Identify which cell holds the provided text, then report its [x, y] central coordinate. 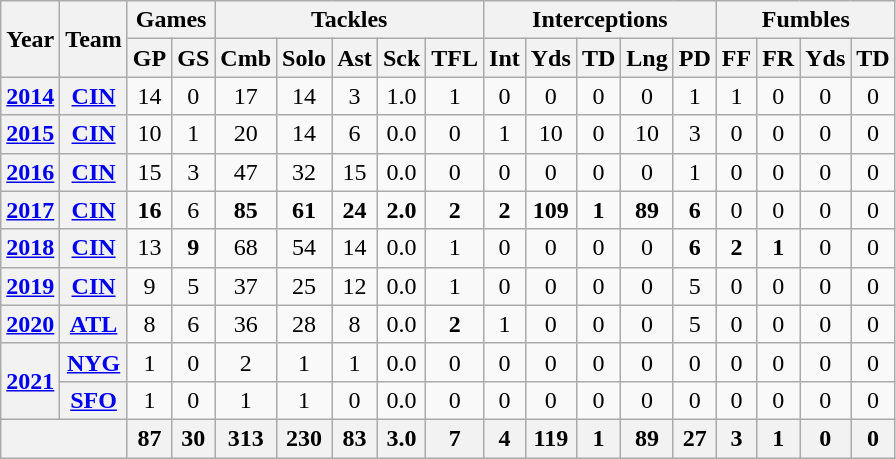
28 [304, 324]
16 [149, 210]
Solo [304, 58]
109 [550, 210]
37 [246, 286]
25 [304, 286]
ATL [94, 324]
87 [149, 438]
2021 [30, 381]
2017 [30, 210]
54 [304, 248]
36 [246, 324]
230 [304, 438]
Cmb [246, 58]
3.0 [401, 438]
2.0 [401, 210]
Games [170, 20]
Lng [647, 58]
NYG [94, 362]
2018 [30, 248]
85 [246, 210]
Tackles [350, 20]
Ast [355, 58]
61 [304, 210]
SFO [94, 400]
1.0 [401, 96]
119 [550, 438]
47 [246, 172]
2015 [30, 134]
7 [455, 438]
2019 [30, 286]
GP [149, 58]
Team [94, 39]
13 [149, 248]
30 [194, 438]
2016 [30, 172]
313 [246, 438]
12 [355, 286]
17 [246, 96]
FF [736, 58]
27 [694, 438]
2020 [30, 324]
68 [246, 248]
20 [246, 134]
PD [694, 58]
Int [505, 58]
4 [505, 438]
Fumbles [806, 20]
FR [778, 58]
TFL [455, 58]
GS [194, 58]
Sck [401, 58]
83 [355, 438]
24 [355, 210]
2014 [30, 96]
32 [304, 172]
Interceptions [600, 20]
Year [30, 39]
